Identify which cell holds the provided text, then report its (x, y) central coordinate. 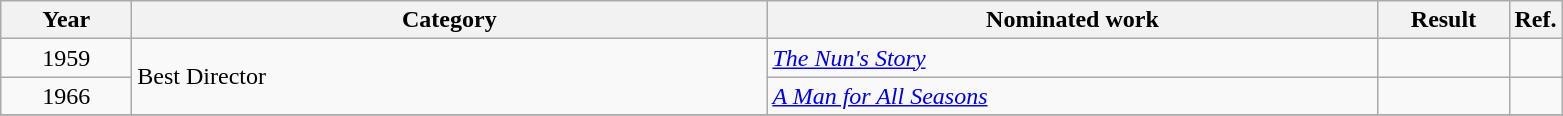
The Nun's Story (1072, 58)
Year (66, 20)
Ref. (1536, 20)
Category (450, 20)
Nominated work (1072, 20)
Result (1444, 20)
1959 (66, 58)
1966 (66, 96)
A Man for All Seasons (1072, 96)
Best Director (450, 77)
